Scan for the cell matching the given text and deliver its (X, Y) coordinate at center. 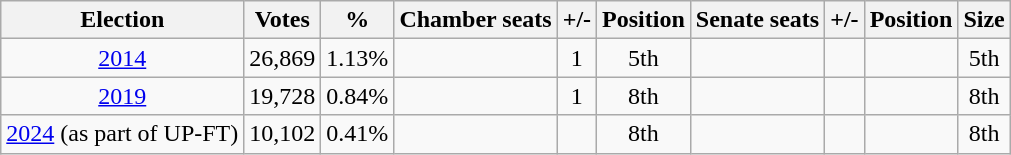
19,728 (282, 96)
Size (984, 20)
2024 (as part of UP-FT) (122, 134)
10,102 (282, 134)
% (358, 20)
26,869 (282, 58)
Senate seats (757, 20)
Chamber seats (476, 20)
2014 (122, 58)
1.13% (358, 58)
Election (122, 20)
2019 (122, 96)
Votes (282, 20)
0.41% (358, 134)
0.84% (358, 96)
